Capture the cell that displays the provided text and extract its [X, Y] central coordinate. 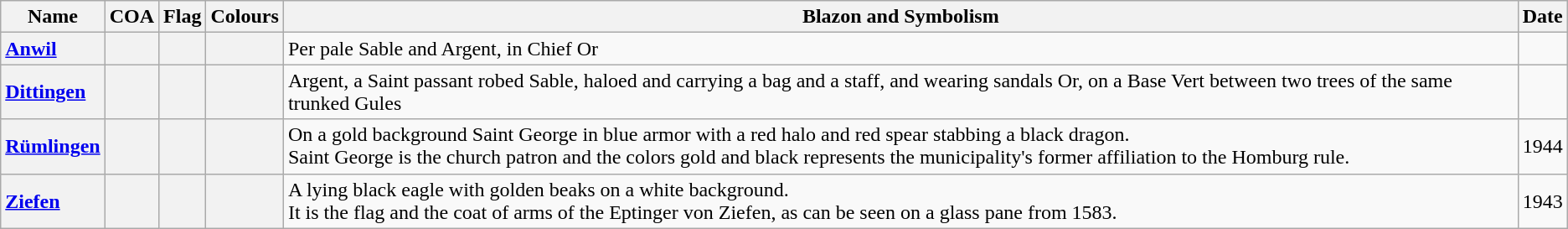
Name [53, 17]
Flag [183, 17]
Dittingen [53, 92]
1944 [1543, 146]
1943 [1543, 201]
COA [132, 17]
Anwil [53, 49]
Rümlingen [53, 146]
Ziefen [53, 201]
Blazon and Symbolism [900, 17]
Colours [245, 17]
Per pale Sable and Argent, in Chief Or [900, 49]
Date [1543, 17]
